Output the [X, Y] coordinate of the center of the cell containing the given text.  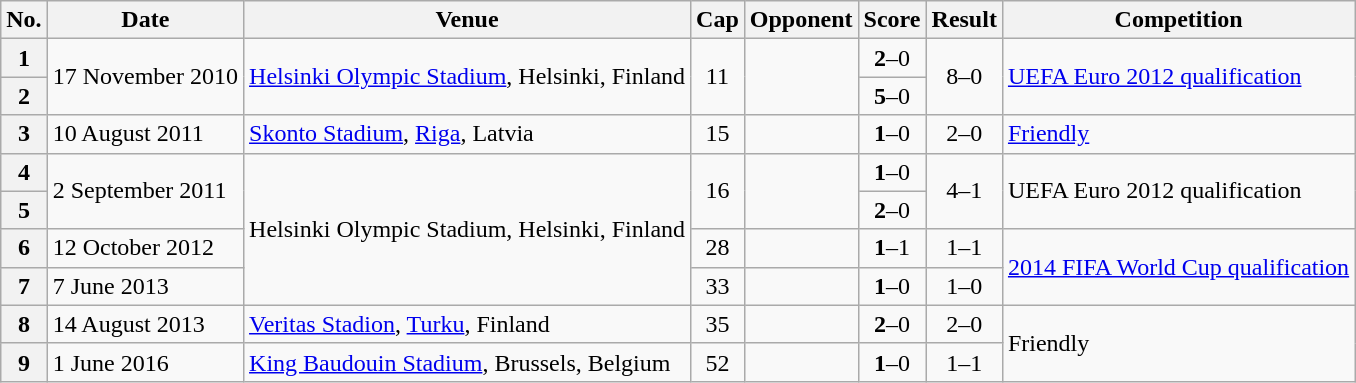
52 [718, 362]
14 August 2013 [145, 324]
4 [24, 172]
3 [24, 134]
8–0 [964, 77]
Competition [1178, 20]
Venue [468, 20]
2014 FIFA World Cup qualification [1178, 267]
12 October 2012 [145, 248]
Opponent [801, 20]
7 [24, 286]
Veritas Stadion, Turku, Finland [468, 324]
5–0 [892, 96]
10 August 2011 [145, 134]
Date [145, 20]
7 June 2013 [145, 286]
4–1 [964, 191]
33 [718, 286]
Result [964, 20]
Skonto Stadium, Riga, Latvia [468, 134]
28 [718, 248]
17 November 2010 [145, 77]
2 September 2011 [145, 191]
Score [892, 20]
8 [24, 324]
King Baudouin Stadium, Brussels, Belgium [468, 362]
5 [24, 210]
35 [718, 324]
Cap [718, 20]
1 [24, 58]
1 June 2016 [145, 362]
15 [718, 134]
6 [24, 248]
11 [718, 77]
9 [24, 362]
No. [24, 20]
2 [24, 96]
16 [718, 191]
